Capture the cell that displays the provided text and extract its [x, y] central coordinate. 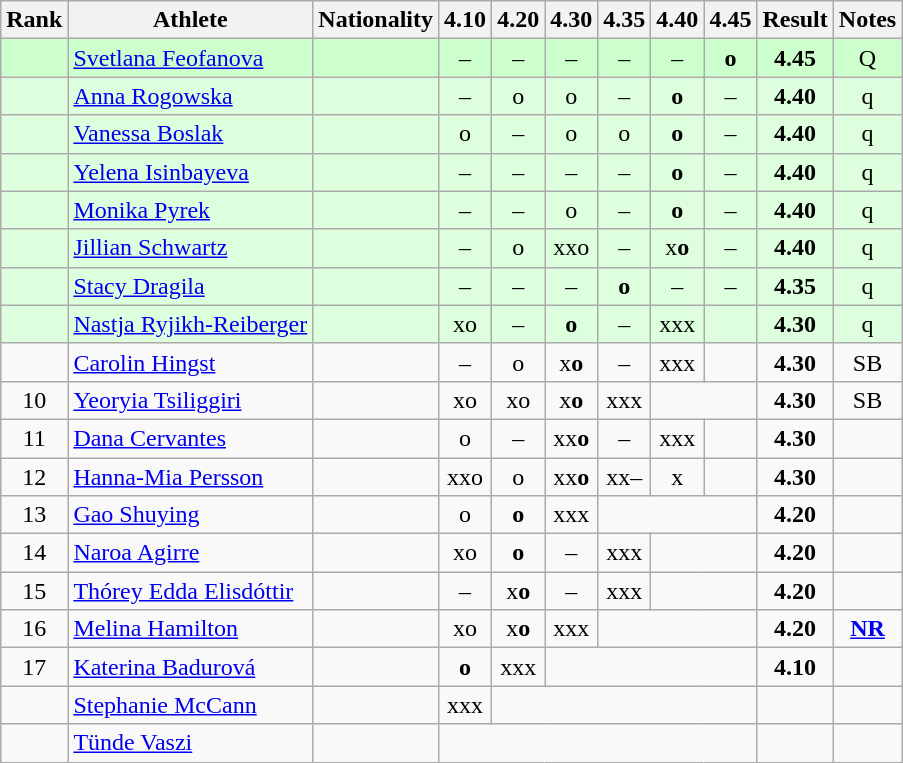
NR [867, 629]
Hanna-Mia Persson [190, 477]
Svetlana Feofanova [190, 58]
Thórey Edda Elisdóttir [190, 591]
12 [34, 477]
Stacy Dragila [190, 286]
Result [795, 20]
Gao Shuying [190, 515]
Dana Cervantes [190, 438]
16 [34, 629]
Q [867, 58]
13 [34, 515]
11 [34, 438]
Carolin Hingst [190, 362]
17 [34, 667]
Stephanie McCann [190, 705]
Yelena Isinbayeva [190, 172]
Athlete [190, 20]
Yeoryia Tsiliggiri [190, 400]
14 [34, 553]
Katerina Badurová [190, 667]
Vanessa Boslak [190, 134]
Anna Rogowska [190, 96]
x [678, 477]
10 [34, 400]
Nastja Ryjikh-Reiberger [190, 324]
Naroa Agirre [190, 553]
Monika Pyrek [190, 210]
Nationality [376, 20]
Tünde Vaszi [190, 743]
xx– [624, 477]
Notes [867, 20]
Melina Hamilton [190, 629]
15 [34, 591]
Rank [34, 20]
Jillian Schwartz [190, 248]
